Locate the cell with the specified text and output its [x, y] center coordinate. 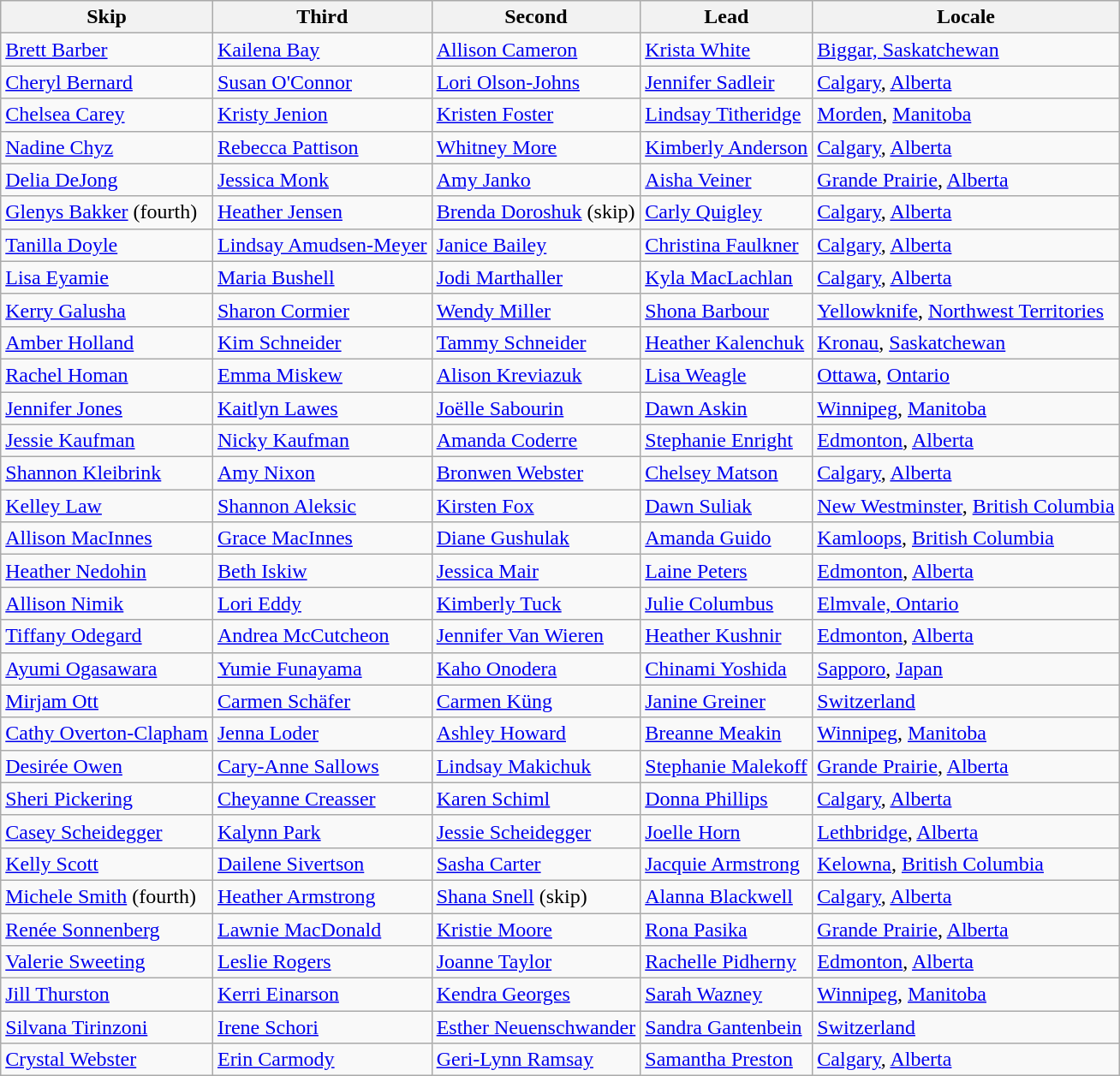
Erin Carmody [322, 1060]
Kerri Einarson [322, 995]
Kaho Onodera [536, 669]
Ayumi Ogasawara [107, 669]
Jessie Scheidegger [536, 831]
Kim Schneider [322, 342]
Laine Peters [726, 571]
Jodi Marthaller [536, 277]
Krista White [726, 50]
Sarah Wazney [726, 995]
Lisa Eyamie [107, 277]
Geri-Lynn Ramsay [536, 1060]
Leslie Rogers [322, 962]
Tammy Schneider [536, 342]
Michele Smith (fourth) [107, 896]
Janice Bailey [536, 245]
Alison Kreviazuk [536, 375]
Chinami Yoshida [726, 669]
Whitney More [536, 147]
Sasha Carter [536, 864]
Heather Armstrong [322, 896]
Biggar, Saskatchewan [966, 50]
Dawn Suliak [726, 506]
Amber Holland [107, 342]
Andrea McCutcheon [322, 636]
Elmvale, Ontario [966, 603]
Renée Sonnenberg [107, 929]
Diane Gushulak [536, 538]
Kimberly Tuck [536, 603]
Jennifer Van Wieren [536, 636]
Tanilla Doyle [107, 245]
Kyla MacLachlan [726, 277]
Heather Kalenchuk [726, 342]
Sheri Pickering [107, 799]
Silvana Tirinzoni [107, 1027]
Cheryl Bernard [107, 82]
Delia DeJong [107, 180]
Irene Schori [322, 1027]
Kelley Law [107, 506]
Lori Olson-Johns [536, 82]
Kalynn Park [322, 831]
Julie Columbus [726, 603]
Karen Schiml [536, 799]
Heather Nedohin [107, 571]
Kronau, Saskatchewan [966, 342]
Alanna Blackwell [726, 896]
Aisha Veiner [726, 180]
Kelowna, British Columbia [966, 864]
Casey Scheidegger [107, 831]
Lisa Weagle [726, 375]
Kimberly Anderson [726, 147]
Emma Miskew [322, 375]
Esther Neuenschwander [536, 1027]
Joëlle Sabourin [536, 408]
Samantha Preston [726, 1060]
Morden, Manitoba [966, 115]
Third [322, 17]
Carmen Küng [536, 701]
Donna Phillips [726, 799]
Lead [726, 17]
Rebecca Pattison [322, 147]
Jessica Monk [322, 180]
Ottawa, Ontario [966, 375]
Brenda Doroshuk (skip) [536, 212]
Rachelle Pidherny [726, 962]
Joanne Taylor [536, 962]
Cheyanne Creasser [322, 799]
New Westminster, British Columbia [966, 506]
Kamloops, British Columbia [966, 538]
Shana Snell (skip) [536, 896]
Wendy Miller [536, 310]
Jennifer Jones [107, 408]
Stephanie Enright [726, 441]
Chelsea Carey [107, 115]
Joelle Horn [726, 831]
Kirsten Fox [536, 506]
Skip [107, 17]
Jessie Kaufman [107, 441]
Shona Barbour [726, 310]
Nadine Chyz [107, 147]
Kaitlyn Lawes [322, 408]
Rachel Homan [107, 375]
Stephanie Malekoff [726, 766]
Mirjam Ott [107, 701]
Kerry Galusha [107, 310]
Cary-Anne Sallows [322, 766]
Amy Janko [536, 180]
Tiffany Odegard [107, 636]
Sharon Cormier [322, 310]
Sapporo, Japan [966, 669]
Bronwen Webster [536, 473]
Kristy Jenion [322, 115]
Kristen Foster [536, 115]
Desirée Owen [107, 766]
Shannon Kleibrink [107, 473]
Heather Jensen [322, 212]
Rona Pasika [726, 929]
Kendra Georges [536, 995]
Allison Cameron [536, 50]
Locale [966, 17]
Christina Faulkner [726, 245]
Lawnie MacDonald [322, 929]
Yellowknife, Northwest Territories [966, 310]
Kristie Moore [536, 929]
Valerie Sweeting [107, 962]
Sandra Gantenbein [726, 1027]
Kailena Bay [322, 50]
Lindsay Titheridge [726, 115]
Chelsey Matson [726, 473]
Brett Barber [107, 50]
Glenys Bakker (fourth) [107, 212]
Susan O'Connor [322, 82]
Amanda Guido [726, 538]
Amanda Coderre [536, 441]
Allison MacInnes [107, 538]
Jill Thurston [107, 995]
Carly Quigley [726, 212]
Jessica Mair [536, 571]
Cathy Overton-Clapham [107, 734]
Jennifer Sadleir [726, 82]
Dawn Askin [726, 408]
Carmen Schäfer [322, 701]
Lindsay Makichuk [536, 766]
Beth Iskiw [322, 571]
Heather Kushnir [726, 636]
Janine Greiner [726, 701]
Crystal Webster [107, 1060]
Dailene Sivertson [322, 864]
Lori Eddy [322, 603]
Shannon Aleksic [322, 506]
Grace MacInnes [322, 538]
Amy Nixon [322, 473]
Maria Bushell [322, 277]
Breanne Meakin [726, 734]
Lindsay Amudsen-Meyer [322, 245]
Jacquie Armstrong [726, 864]
Yumie Funayama [322, 669]
Ashley Howard [536, 734]
Jenna Loder [322, 734]
Kelly Scott [107, 864]
Allison Nimik [107, 603]
Lethbridge, Alberta [966, 831]
Nicky Kaufman [322, 441]
Second [536, 17]
